Capture the cell that displays the provided text and extract its (x, y) central coordinate. 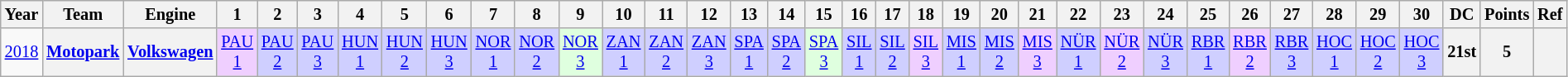
SIL3 (926, 52)
RBR3 (1292, 52)
25 (1208, 14)
Ref (1550, 14)
HUN2 (405, 52)
SPA2 (786, 52)
Year (22, 14)
23 (1122, 14)
12 (709, 14)
26 (1249, 14)
NOR3 (581, 52)
9 (581, 14)
NOR2 (536, 52)
ZAN1 (624, 52)
8 (536, 14)
PAU3 (318, 52)
RBR2 (1249, 52)
4 (360, 14)
ZAN3 (709, 52)
1 (237, 14)
Motopark (83, 52)
7 (493, 14)
SPA1 (750, 52)
29 (1379, 14)
HUN3 (449, 52)
NÜR1 (1079, 52)
13 (750, 14)
19 (961, 14)
SPA3 (824, 52)
15 (824, 14)
NÜR3 (1165, 52)
16 (859, 14)
SIL1 (859, 52)
ZAN2 (666, 52)
18 (926, 14)
Team (83, 14)
HOC2 (1379, 52)
HUN1 (360, 52)
22 (1079, 14)
MIS1 (961, 52)
Engine (170, 14)
MIS3 (1038, 52)
2 (278, 14)
24 (1165, 14)
11 (666, 14)
14 (786, 14)
2018 (22, 52)
PAU2 (278, 52)
10 (624, 14)
21 (1038, 14)
HOC3 (1422, 52)
HOC1 (1334, 52)
28 (1334, 14)
SIL2 (892, 52)
17 (892, 14)
DC (1461, 14)
6 (449, 14)
30 (1422, 14)
21st (1461, 52)
NOR1 (493, 52)
PAU1 (237, 52)
NÜR2 (1122, 52)
27 (1292, 14)
MIS2 (1000, 52)
20 (1000, 14)
Volkswagen (170, 52)
Points (1507, 14)
3 (318, 14)
RBR1 (1208, 52)
